Search for the cell housing the specified text and yield its (X, Y) center coordinate. 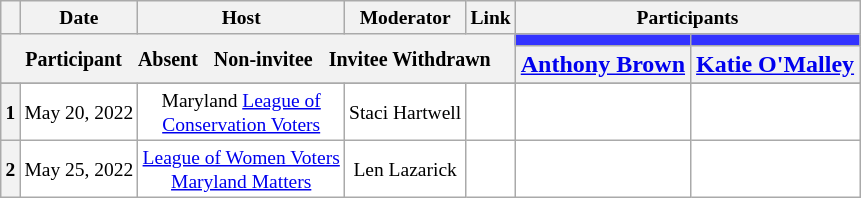
2 (10, 168)
Anthony Brown (602, 64)
Staci Hartwell (404, 112)
Participant Absent Non-invitee Invitee Withdrawn (258, 58)
Len Lazarick (404, 168)
Host (241, 18)
May 25, 2022 (79, 168)
Participants (687, 18)
Link (490, 18)
Maryland League ofConservation Voters (241, 112)
Moderator (404, 18)
1 (10, 112)
League of Women VotersMaryland Matters (241, 168)
May 20, 2022 (79, 112)
Date (79, 18)
Katie O'Malley (776, 64)
